Determine the (x, y) coordinate at the center of the cell enclosing the given text.  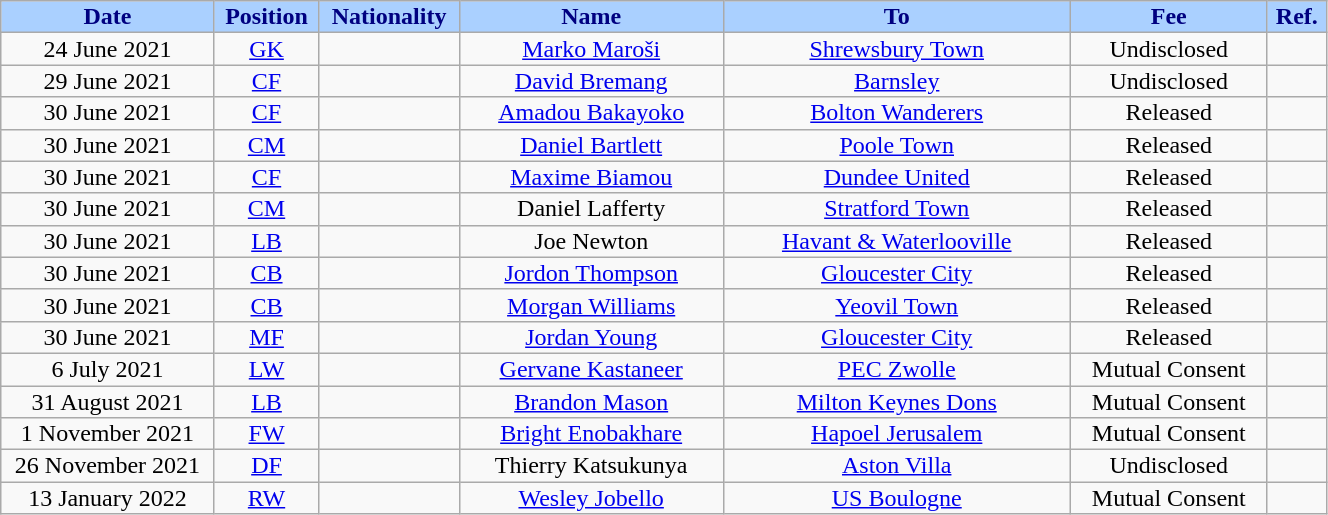
Morgan Williams (591, 305)
Barnsley (896, 81)
24 June 2021 (108, 49)
Position (266, 17)
Aston Villa (896, 466)
Amadou Bakayoko (591, 113)
PEC Zwolle (896, 369)
RW (266, 498)
To (896, 17)
Daniel Bartlett (591, 145)
6 July 2021 (108, 369)
Name (591, 17)
Bolton Wanderers (896, 113)
29 June 2021 (108, 81)
Joe Newton (591, 241)
Date (108, 17)
Hapoel Jerusalem (896, 434)
Thierry Katsukunya (591, 466)
DF (266, 466)
31 August 2021 (108, 402)
Milton Keynes Dons (896, 402)
Poole Town (896, 145)
FW (266, 434)
Stratford Town (896, 209)
David Bremang (591, 81)
Wesley Jobello (591, 498)
Dundee United (896, 177)
Daniel Lafferty (591, 209)
Nationality (389, 17)
MF (266, 337)
Fee (1168, 17)
Maxime Biamou (591, 177)
1 November 2021 (108, 434)
GK (266, 49)
US Boulogne (896, 498)
Jordan Young (591, 337)
LW (266, 369)
Yeovil Town (896, 305)
Brandon Mason (591, 402)
13 January 2022 (108, 498)
Gervane Kastaneer (591, 369)
Jordon Thompson (591, 273)
26 November 2021 (108, 466)
Ref. (1296, 17)
Havant & Waterlooville (896, 241)
Shrewsbury Town (896, 49)
Marko Maroši (591, 49)
Bright Enobakhare (591, 434)
